From the cell containing the given text, extract its center point as [X, Y] coordinate. 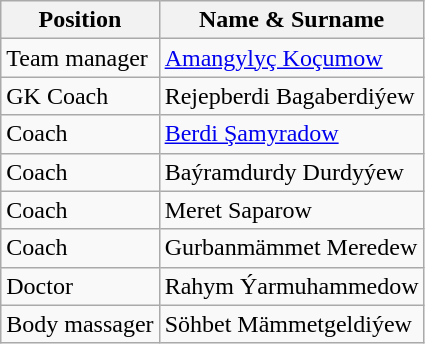
Position [80, 20]
Rejepberdi Bagaberdiýew [292, 96]
Meret Saparow [292, 210]
GK Coach [80, 96]
Doctor [80, 286]
Gurbanmämmet Meredew [292, 248]
Berdi Şamyradow [292, 134]
Baýramdurdy Durdyýew [292, 172]
Rahym Ýarmuhammedow [292, 286]
Team manager [80, 58]
Name & Surname [292, 20]
Söhbet Mämmetgeldiýew [292, 324]
Amangylyç Koçumow [292, 58]
Body massager [80, 324]
